Locate the cell with the specified text and output its (X, Y) center coordinate. 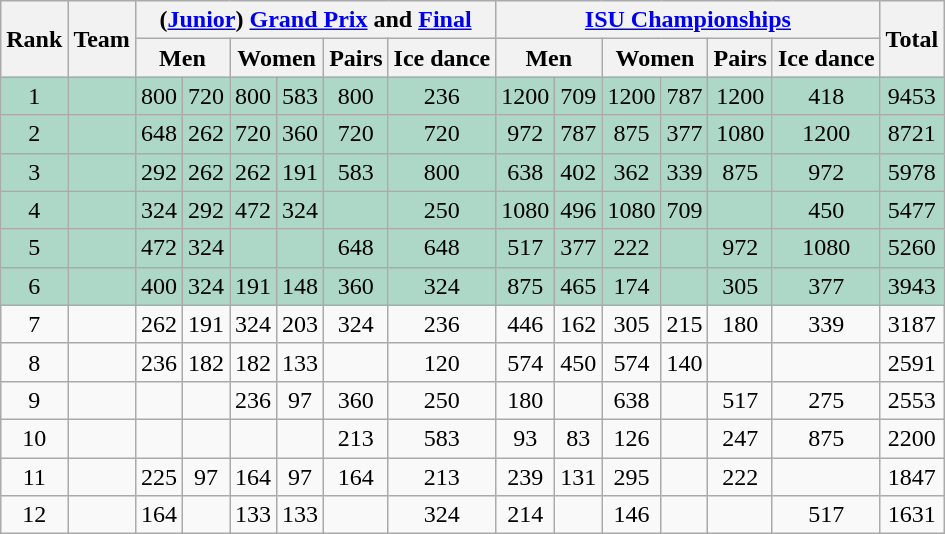
5978 (912, 172)
2200 (912, 438)
12 (34, 515)
6 (34, 286)
Total (912, 39)
8721 (912, 134)
Team (102, 39)
362 (632, 172)
402 (578, 172)
93 (526, 438)
5 (34, 248)
2553 (912, 400)
1631 (912, 515)
11 (34, 477)
1847 (912, 477)
131 (578, 477)
3 (34, 172)
1 (34, 96)
247 (740, 438)
418 (826, 96)
146 (632, 515)
446 (526, 324)
126 (632, 438)
2 (34, 134)
162 (578, 324)
83 (578, 438)
3187 (912, 324)
5260 (912, 248)
120 (442, 362)
9453 (912, 96)
174 (632, 286)
5477 (912, 210)
8 (34, 362)
10 (34, 438)
400 (158, 286)
4 (34, 210)
7 (34, 324)
3943 (912, 286)
148 (300, 286)
Rank (34, 39)
203 (300, 324)
214 (526, 515)
2591 (912, 362)
465 (578, 286)
275 (826, 400)
ISU Championships (688, 20)
9 (34, 400)
295 (632, 477)
225 (158, 477)
239 (526, 477)
496 (578, 210)
140 (684, 362)
(Junior) Grand Prix and Final (315, 20)
215 (684, 324)
